Return the [X, Y] coordinate for the center point of the cell that contains the specified text.  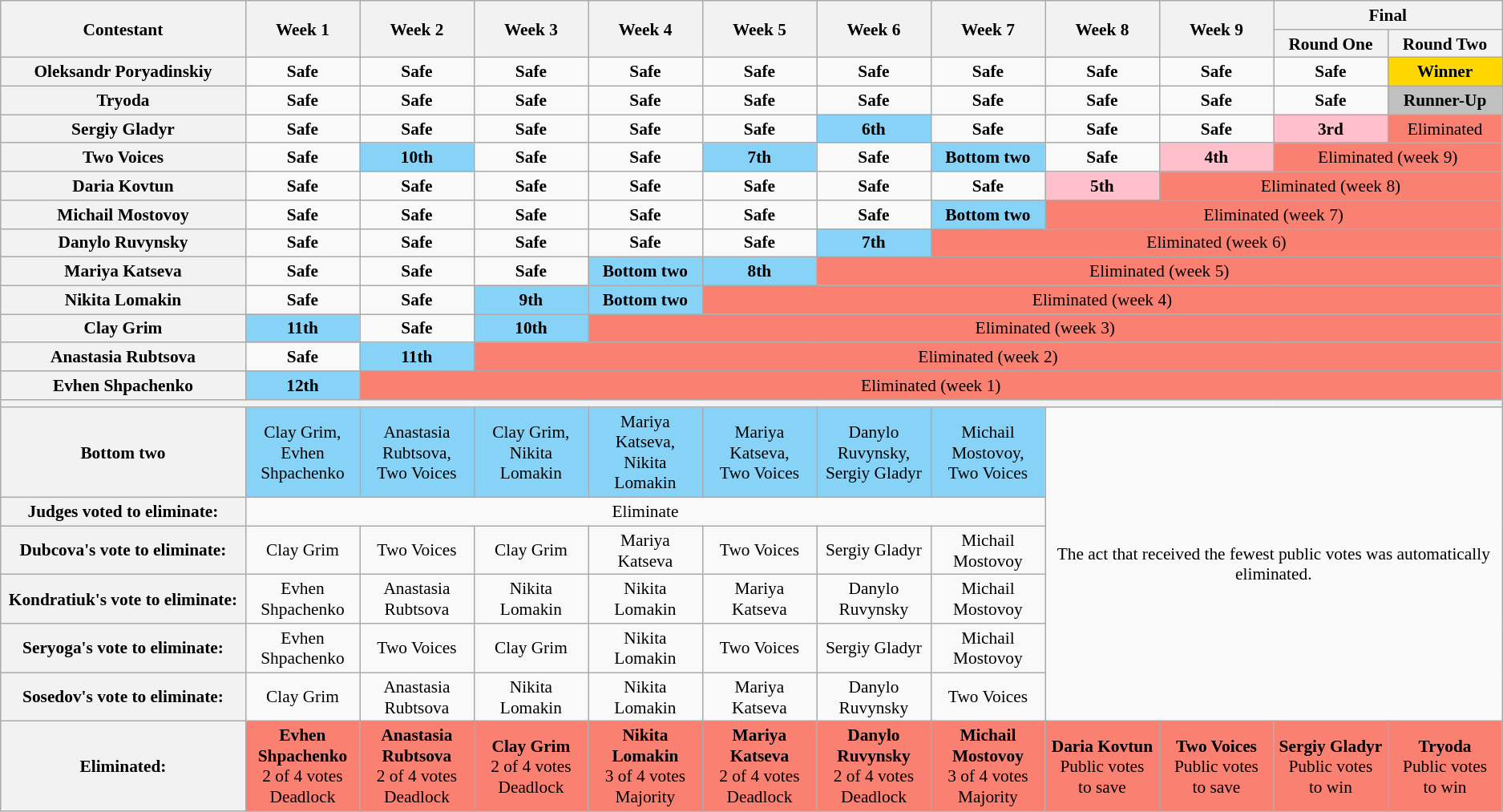
Week 2 [417, 29]
Two Voices Public votes to save [1216, 766]
Tryoda [123, 101]
Week 3 [531, 29]
Danylo Ruvynsky,Sergiy Gladyr [874, 452]
Clay Grim2 of 4 votes Deadlock [531, 766]
Daria Kovtun [123, 186]
Judges voted to eliminate: [123, 511]
Daria Kovtun Public votes to save [1102, 766]
Mariya Katseva,Nikita Lomakin [645, 452]
Oleksandr Poryadinskiy [123, 72]
Eliminated [1444, 129]
Week 4 [645, 29]
Week 7 [988, 29]
9th [531, 300]
Week 1 [302, 29]
Eliminated (week 2) [988, 357]
Week 8 [1102, 29]
Winner [1444, 72]
Eliminated (week 8) [1331, 186]
Eliminated (week 9) [1388, 158]
Round One [1331, 44]
Week 5 [759, 29]
Eliminated (week 4) [1102, 300]
Evhen Shpachenko2 of 4 votes Deadlock [302, 766]
Eliminated (week 6) [1217, 243]
Runner-Up [1444, 101]
Eliminated (week 3) [1045, 329]
Anastasia Rubtsova,Two Voices [417, 452]
Eliminated (week 7) [1274, 215]
Week 6 [874, 29]
Michail Mostovoy3 of 4 votes Majority [988, 766]
5th [1102, 186]
Michail Mostovoy,Two Voices [988, 452]
Round Two [1444, 44]
Kondratiuk's vote to eliminate: [123, 600]
3rd [1331, 129]
Eliminated (week 1) [931, 386]
Anastasia Rubtsova2 of 4 votes Deadlock [417, 766]
Contestant [123, 29]
4th [1216, 158]
Nikita Lomakin3 of 4 votes Majority [645, 766]
Eliminate [645, 511]
Eliminated (week 5) [1159, 272]
Sosedov's vote to eliminate: [123, 697]
Mariya Katseva2 of 4 votes Deadlock [759, 766]
The act that received the fewest public votes was automatically eliminated. [1274, 564]
8th [759, 272]
Sergiy Gladyr Public votes to win [1331, 766]
Final [1388, 15]
Seryoga's vote to eliminate: [123, 648]
Danylo Ruvynsky2 of 4 votes Deadlock [874, 766]
Dubcova's vote to eliminate: [123, 550]
6th [874, 129]
12th [302, 386]
Week 9 [1216, 29]
Tryoda Public votes to win [1444, 766]
Eliminated: [123, 766]
Mariya Katseva,Two Voices [759, 452]
Clay Grim,Nikita Lomakin [531, 452]
Clay Grim,Evhen Shpachenko [302, 452]
